Scan for the cell matching the given text and deliver its (x, y) coordinate at center. 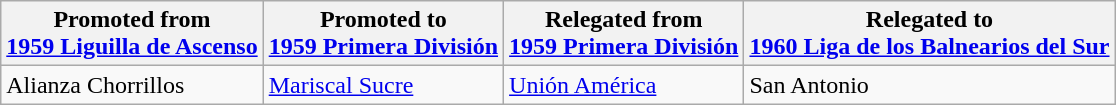
Relegated to1960 Liga de los Balnearios del Sur (930, 34)
Alianza Chorrillos (132, 85)
Mariscal Sucre (383, 85)
Relegated from1959 Primera División (624, 34)
San Antonio (930, 85)
Unión América (624, 85)
Promoted from1959 Liguilla de Ascenso (132, 34)
Promoted to1959 Primera División (383, 34)
